Scan for the cell matching the given text and deliver its (x, y) coordinate at center. 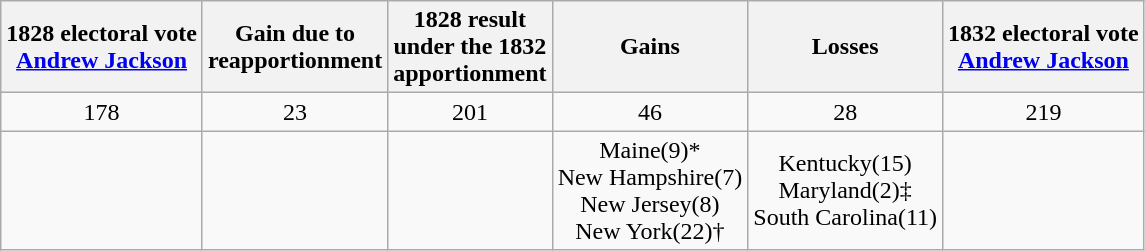
Losses (846, 47)
28 (846, 112)
Kentucky(15)Maryland(2)‡South Carolina(11) (846, 190)
1832 electoral voteAndrew Jackson (1044, 47)
178 (102, 112)
46 (650, 112)
1828 resultunder the 1832apportionment (470, 47)
219 (1044, 112)
Maine(9)*New Hampshire(7)New Jersey(8)New York(22)† (650, 190)
Gains (650, 47)
201 (470, 112)
Gain due toreapportionment (294, 47)
23 (294, 112)
1828 electoral voteAndrew Jackson (102, 47)
